Identify which cell holds the provided text, then report its (x, y) central coordinate. 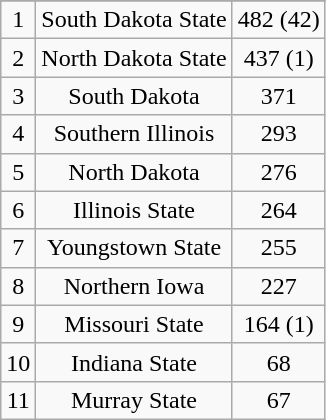
3 (18, 96)
8 (18, 286)
276 (278, 172)
255 (278, 248)
Northern Iowa (134, 286)
North Dakota (134, 172)
Southern Illinois (134, 134)
371 (278, 96)
South Dakota State (134, 20)
Murray State (134, 400)
9 (18, 324)
5 (18, 172)
6 (18, 210)
Indiana State (134, 362)
South Dakota (134, 96)
437 (1) (278, 58)
482 (42) (278, 20)
Youngstown State (134, 248)
2 (18, 58)
10 (18, 362)
227 (278, 286)
11 (18, 400)
67 (278, 400)
164 (1) (278, 324)
293 (278, 134)
7 (18, 248)
264 (278, 210)
Illinois State (134, 210)
4 (18, 134)
North Dakota State (134, 58)
Missouri State (134, 324)
1 (18, 20)
68 (278, 362)
